Detect which cell encompasses the target text, then output its [x, y] center coordinate. 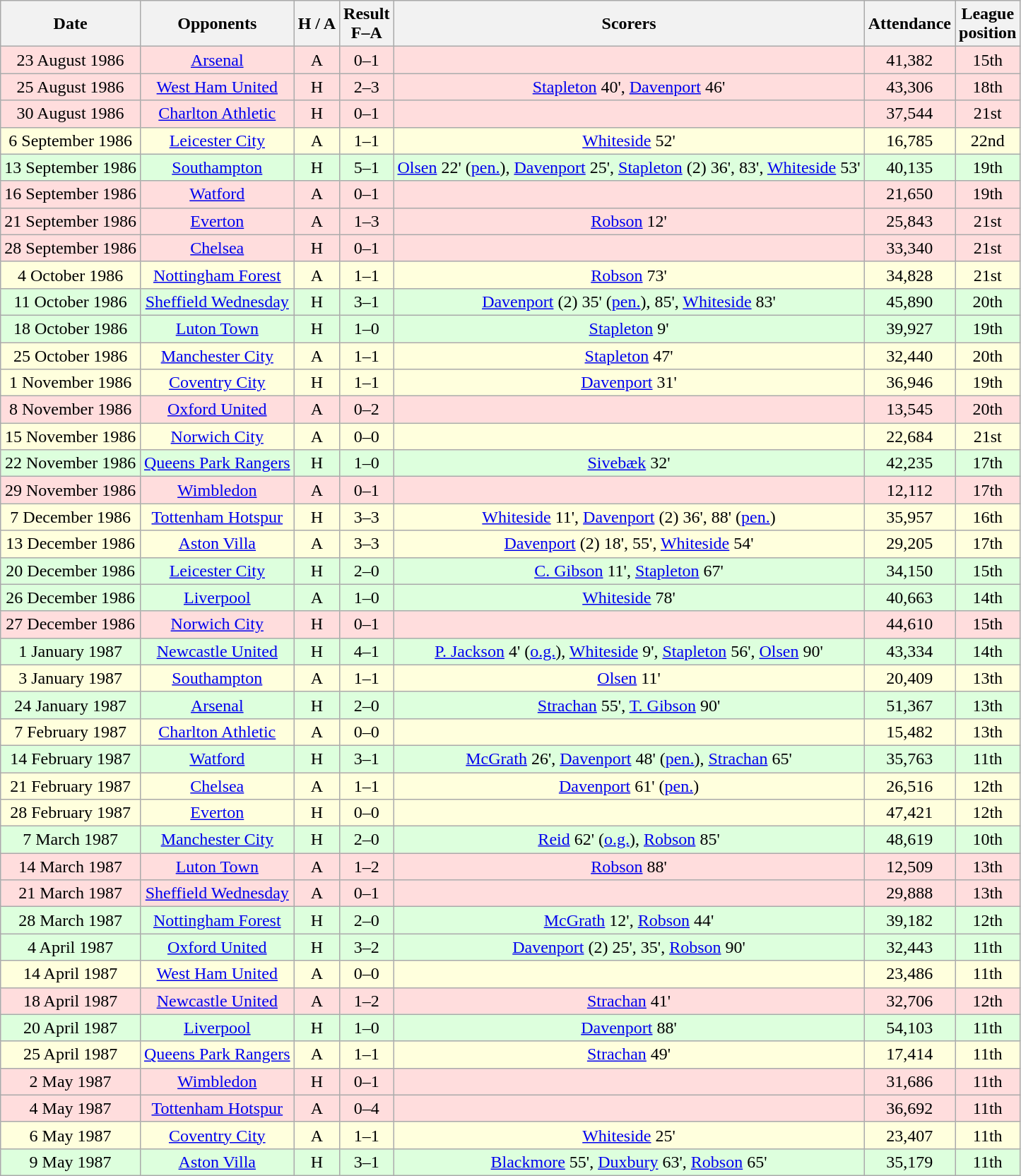
40,663 [909, 598]
30 August 1986 [71, 114]
29 November 1986 [71, 490]
24 January 1987 [71, 705]
ResultF–A [367, 24]
10th [988, 840]
3 January 1987 [71, 678]
Davenport 31' [629, 383]
54,103 [909, 1028]
Robson 88' [629, 867]
20 April 1987 [71, 1028]
21 September 1986 [71, 221]
Stapleton 9' [629, 328]
45,890 [909, 302]
4 October 1986 [71, 275]
35,179 [909, 1162]
31,686 [909, 1081]
34,150 [909, 571]
1 November 1986 [71, 383]
Whiteside 78' [629, 598]
25 October 1986 [71, 355]
7 February 1987 [71, 732]
4 May 1987 [71, 1108]
48,619 [909, 840]
37,544 [909, 114]
36,692 [909, 1108]
Whiteside 25' [629, 1135]
14 March 1987 [71, 867]
7 March 1987 [71, 840]
Strachan 49' [629, 1055]
28 September 1986 [71, 248]
McGrath 12', Robson 44' [629, 920]
Strachan 41' [629, 1001]
32,440 [909, 355]
16,785 [909, 141]
32,706 [909, 1001]
34,828 [909, 275]
Opponents [217, 24]
26 December 1986 [71, 598]
16th [988, 517]
44,610 [909, 624]
47,421 [909, 813]
0–4 [367, 1108]
15,482 [909, 732]
18th [988, 87]
14 April 1987 [71, 974]
Attendance [909, 24]
29,205 [909, 544]
12,112 [909, 490]
Robson 73' [629, 275]
Sivebæk 32' [629, 463]
Whiteside 52' [629, 141]
13,545 [909, 410]
Blackmore 55', Duxbury 63', Robson 65' [629, 1162]
Robson 12' [629, 221]
25 August 1986 [71, 87]
41,382 [909, 60]
Date [71, 24]
21,650 [909, 194]
35,763 [909, 759]
29,888 [909, 893]
Davenport (2) 35' (pen.), 85', Whiteside 83' [629, 302]
P. Jackson 4' (o.g.), Whiteside 9', Stapleton 56', Olsen 90' [629, 651]
21 February 1987 [71, 786]
40,135 [909, 167]
13 September 1986 [71, 167]
26,516 [909, 786]
4 April 1987 [71, 947]
35,957 [909, 517]
Stapleton 40', Davenport 46' [629, 87]
51,367 [909, 705]
Davenport 61' (pen.) [629, 786]
4–1 [367, 651]
Leagueposition [988, 24]
36,946 [909, 383]
11 October 1986 [71, 302]
18 April 1987 [71, 1001]
27 December 1986 [71, 624]
Davenport (2) 18', 55', Whiteside 54' [629, 544]
C. Gibson 11', Stapleton 67' [629, 571]
16 September 1986 [71, 194]
42,235 [909, 463]
20 December 1986 [71, 571]
20,409 [909, 678]
43,334 [909, 651]
Reid 62' (o.g.), Robson 85' [629, 840]
Olsen 11' [629, 678]
Scorers [629, 24]
0–2 [367, 410]
22 November 1986 [71, 463]
23,407 [909, 1135]
Davenport 88' [629, 1028]
1–3 [367, 221]
2 May 1987 [71, 1081]
5–1 [367, 167]
Davenport (2) 25', 35', Robson 90' [629, 947]
21 March 1987 [71, 893]
Stapleton 47' [629, 355]
28 March 1987 [71, 920]
25 April 1987 [71, 1055]
Strachan 55', T. Gibson 90' [629, 705]
22nd [988, 141]
McGrath 26', Davenport 48' (pen.), Strachan 65' [629, 759]
1 January 1987 [71, 651]
6 May 1987 [71, 1135]
39,182 [909, 920]
22,684 [909, 436]
6 September 1986 [71, 141]
12,509 [909, 867]
Whiteside 11', Davenport (2) 36', 88' (pen.) [629, 517]
25,843 [909, 221]
17,414 [909, 1055]
43,306 [909, 87]
23 August 1986 [71, 60]
28 February 1987 [71, 813]
15 November 1986 [71, 436]
9 May 1987 [71, 1162]
32,443 [909, 947]
H / A [317, 24]
14 February 1987 [71, 759]
8 November 1986 [71, 410]
Olsen 22' (pen.), Davenport 25', Stapleton (2) 36', 83', Whiteside 53' [629, 167]
23,486 [909, 974]
13 December 1986 [71, 544]
33,340 [909, 248]
2–3 [367, 87]
3–2 [367, 947]
18 October 1986 [71, 328]
7 December 1986 [71, 517]
39,927 [909, 328]
